Return the (x, y) coordinate for the center point of the cell that contains the specified text.  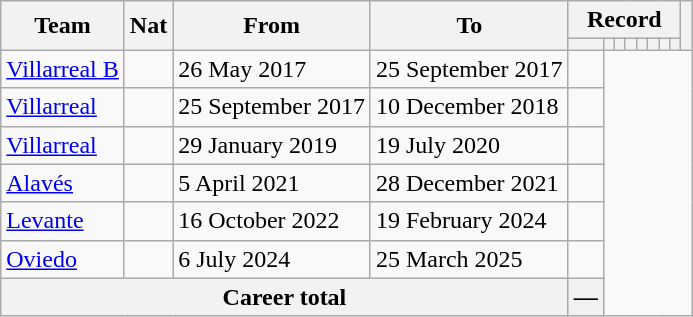
28 December 2021 (469, 183)
10 December 2018 (469, 107)
Career total (284, 297)
— (586, 297)
To (469, 26)
Villarreal B (63, 69)
26 May 2017 (272, 69)
Alavés (63, 183)
From (272, 26)
Nat (148, 26)
16 October 2022 (272, 221)
5 April 2021 (272, 183)
Levante (63, 221)
6 July 2024 (272, 259)
19 February 2024 (469, 221)
19 July 2020 (469, 145)
29 January 2019 (272, 145)
Record (624, 20)
25 March 2025 (469, 259)
Oviedo (63, 259)
Team (63, 26)
